Determine the [X, Y] coordinate at the center of the cell enclosing the given text.  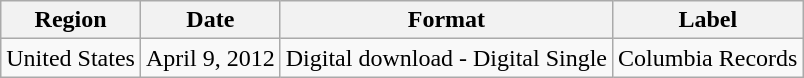
United States [71, 58]
April 9, 2012 [210, 58]
Digital download - Digital Single [446, 58]
Date [210, 20]
Label [708, 20]
Region [71, 20]
Columbia Records [708, 58]
Format [446, 20]
